From the cell containing the given text, extract its center point as [x, y] coordinate. 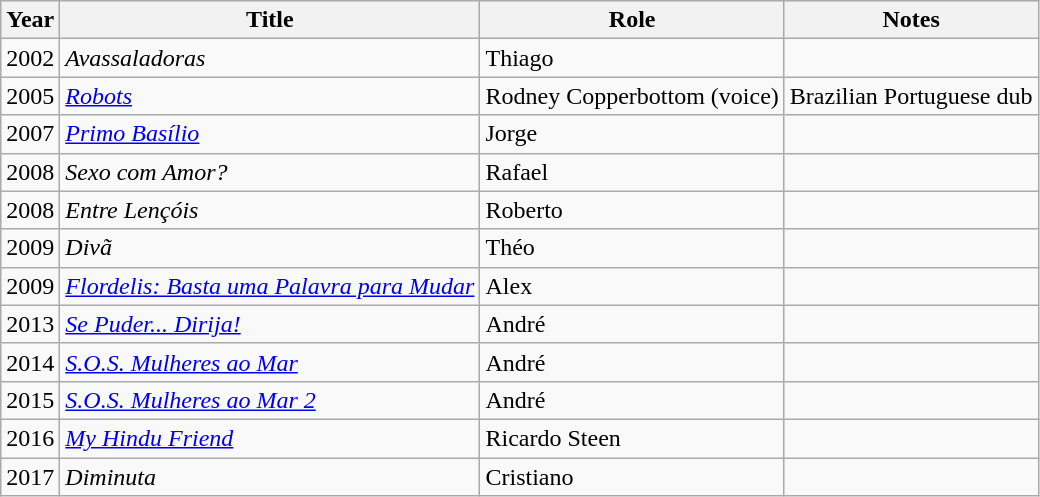
2017 [30, 477]
2005 [30, 96]
Divã [270, 248]
Brazilian Portuguese dub [911, 96]
2002 [30, 58]
2016 [30, 438]
Primo Basílio [270, 134]
Thiago [632, 58]
Alex [632, 286]
2013 [30, 324]
S.O.S. Mulheres ao Mar 2 [270, 400]
Notes [911, 20]
Robots [270, 96]
Avassaladoras [270, 58]
My Hindu Friend [270, 438]
Year [30, 20]
Title [270, 20]
Se Puder... Dirija! [270, 324]
S.O.S. Mulheres ao Mar [270, 362]
Sexo com Amor? [270, 172]
Diminuta [270, 477]
Rodney Copperbottom (voice) [632, 96]
Flordelis: Basta uma Palavra para Mudar [270, 286]
Ricardo Steen [632, 438]
Jorge [632, 134]
Cristiano [632, 477]
2014 [30, 362]
2015 [30, 400]
Théo [632, 248]
Entre Lençóis [270, 210]
Role [632, 20]
Rafael [632, 172]
2007 [30, 134]
Roberto [632, 210]
